Provide the [X, Y] coordinate of the cell's center where the given text is located.  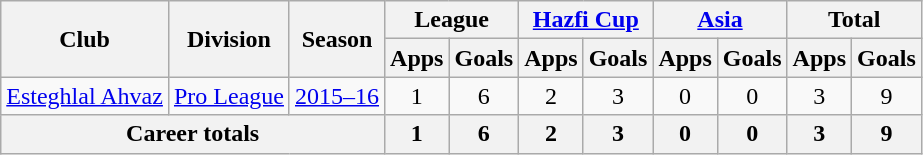
Pro League [228, 96]
2015–16 [336, 96]
Asia [720, 20]
Division [228, 39]
League [452, 20]
Total [854, 20]
Club [85, 39]
Season [336, 39]
Esteghlal Ahvaz [85, 96]
Hazfi Cup [586, 20]
Career totals [193, 134]
